Find where the given text appears and provide that cell's center as [x, y] coordinate. 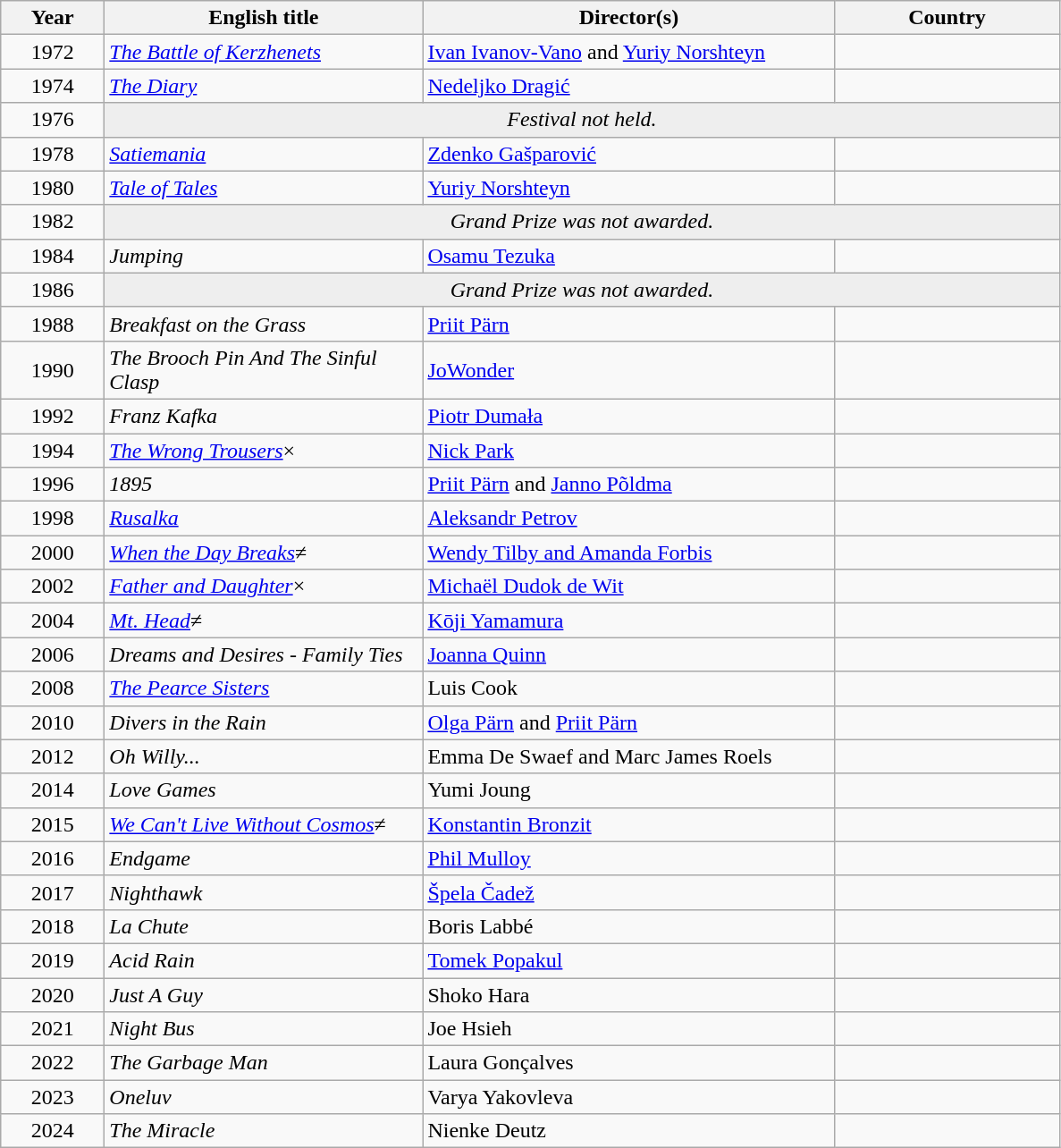
Ivan Ivanov-Vano and Yuriy Norshteyn [629, 52]
Father and Daughter× [264, 587]
2012 [53, 756]
2021 [53, 1029]
Yumi Joung [629, 790]
Breakfast on the Grass [264, 324]
2014 [53, 790]
Night Bus [264, 1029]
Yuriy Norshteyn [629, 188]
Dreams and Desires - Family Ties [264, 654]
The Brooch Pin And The Sinful Clasp [264, 370]
English title [264, 18]
Priit Pärn [629, 324]
Joe Hsieh [629, 1029]
We Can't Live Without Cosmos≠ [264, 824]
Boris Labbé [629, 926]
When the Day Breaks≠ [264, 553]
The Battle of Kerzhenets [264, 52]
Luis Cook [629, 688]
Phil Mulloy [629, 858]
1986 [53, 290]
2008 [53, 688]
Nedeljko Dragić [629, 86]
Shoko Hara [629, 995]
Oneluv [264, 1097]
Director(s) [629, 18]
The Diary [264, 86]
Satiemania [264, 154]
Nick Park [629, 450]
Love Games [264, 790]
2004 [53, 620]
Wendy Tilby and Amanda Forbis [629, 553]
1988 [53, 324]
Divers in the Rain [264, 722]
Konstantin Bronzit [629, 824]
Festival not held. [582, 120]
2016 [53, 858]
The Wrong Trousers× [264, 450]
1972 [53, 52]
JoWonder [629, 370]
Tale of Tales [264, 188]
Endgame [264, 858]
2023 [53, 1097]
2015 [53, 824]
Piotr Dumała [629, 416]
The Miracle [264, 1131]
2000 [53, 553]
1974 [53, 86]
1998 [53, 519]
The Pearce Sisters [264, 688]
Acid Rain [264, 960]
Just A Guy [264, 995]
2019 [53, 960]
Zdenko Gašparović [629, 154]
1992 [53, 416]
1980 [53, 188]
2018 [53, 926]
1990 [53, 370]
Olga Pärn and Priit Pärn [629, 722]
Kōji Yamamura [629, 620]
2017 [53, 892]
2002 [53, 587]
1984 [53, 256]
2022 [53, 1063]
2024 [53, 1131]
1978 [53, 154]
Rusalka [264, 519]
Priit Pärn and Janno Põldma [629, 485]
2010 [53, 722]
Aleksandr Petrov [629, 519]
Osamu Tezuka [629, 256]
Mt. Head≠ [264, 620]
Franz Kafka [264, 416]
Tomek Popakul [629, 960]
Nienke Deutz [629, 1131]
Oh Willy... [264, 756]
1976 [53, 120]
2020 [53, 995]
Country [947, 18]
2006 [53, 654]
Špela Čadež [629, 892]
Varya Yakovleva [629, 1097]
1996 [53, 485]
1895 [264, 485]
1994 [53, 450]
Year [53, 18]
La Chute [264, 926]
1982 [53, 222]
Emma De Swaef and Marc James Roels [629, 756]
Laura Gonçalves [629, 1063]
Joanna Quinn [629, 654]
Jumping [264, 256]
The Garbage Man [264, 1063]
Nighthawk [264, 892]
Michaël Dudok de Wit [629, 587]
